Determine the (x, y) coordinate at the center of the cell enclosing the given text.  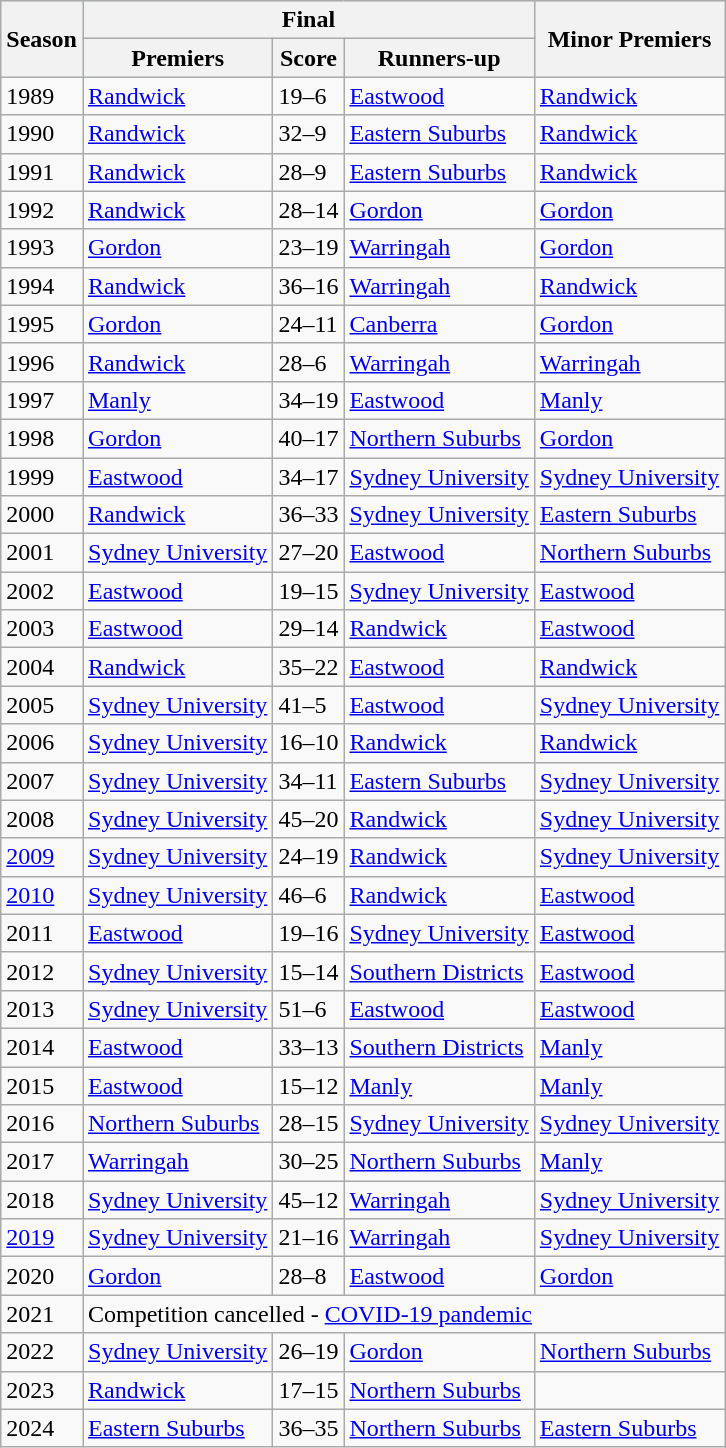
15–12 (308, 1085)
35–22 (308, 667)
1998 (42, 438)
24–19 (308, 857)
45–20 (308, 819)
33–13 (308, 1047)
1989 (42, 96)
1994 (42, 286)
Season (42, 39)
19–15 (308, 591)
2022 (42, 1352)
24–11 (308, 324)
Runners-up (439, 58)
2007 (42, 781)
2011 (42, 933)
40–17 (308, 438)
Score (308, 58)
46–6 (308, 895)
2004 (42, 667)
1999 (42, 477)
Competition cancelled - COVID-19 pandemic (403, 1314)
23–19 (308, 248)
2014 (42, 1047)
28–8 (308, 1276)
28–14 (308, 210)
2013 (42, 1009)
29–14 (308, 629)
2012 (42, 971)
28–15 (308, 1124)
45–12 (308, 1200)
2020 (42, 1276)
1990 (42, 134)
16–10 (308, 743)
30–25 (308, 1162)
2023 (42, 1390)
27–20 (308, 553)
32–9 (308, 134)
28–6 (308, 362)
1996 (42, 362)
2024 (42, 1428)
28–9 (308, 172)
34–19 (308, 400)
21–16 (308, 1238)
2019 (42, 1238)
Minor Premiers (629, 39)
34–11 (308, 781)
1992 (42, 210)
36–33 (308, 515)
2016 (42, 1124)
2000 (42, 515)
1995 (42, 324)
Canberra (439, 324)
36–35 (308, 1428)
17–15 (308, 1390)
2008 (42, 819)
19–6 (308, 96)
34–17 (308, 477)
1991 (42, 172)
Final (308, 20)
2002 (42, 591)
2003 (42, 629)
41–5 (308, 705)
2010 (42, 895)
2006 (42, 743)
36–16 (308, 286)
2001 (42, 553)
2005 (42, 705)
2009 (42, 857)
1997 (42, 400)
26–19 (308, 1352)
2015 (42, 1085)
2021 (42, 1314)
19–16 (308, 933)
15–14 (308, 971)
2017 (42, 1162)
51–6 (308, 1009)
1993 (42, 248)
Premiers (177, 58)
2018 (42, 1200)
